Return the (X, Y) coordinate for the center point of the cell that contains the specified text.  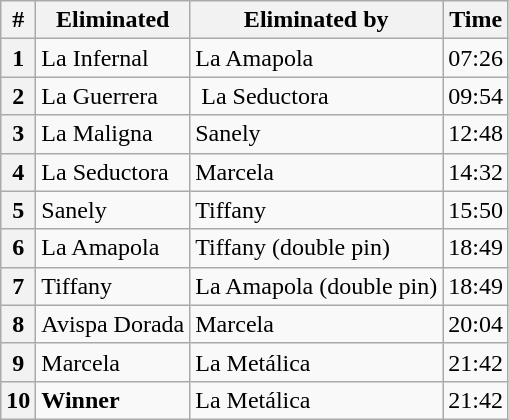
La Guerrera (113, 96)
7 (18, 286)
Tiffany (double pin) (316, 248)
4 (18, 172)
12:48 (476, 134)
La Maligna (113, 134)
07:26 (476, 58)
8 (18, 324)
20:04 (476, 324)
3 (18, 134)
1 (18, 58)
Eliminated (113, 20)
6 (18, 248)
La Infernal (113, 58)
09:54 (476, 96)
Avispa Dorada (113, 324)
15:50 (476, 210)
9 (18, 362)
Time (476, 20)
La Amapola (double pin) (316, 286)
14:32 (476, 172)
10 (18, 400)
Winner (113, 400)
Eliminated by (316, 20)
5 (18, 210)
2 (18, 96)
# (18, 20)
